Capture the cell that displays the provided text and extract its (X, Y) central coordinate. 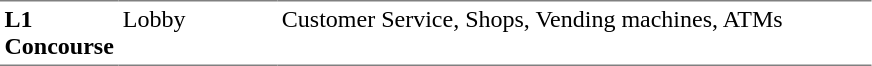
Customer Service, Shops, Vending machines, ATMs (574, 33)
L1Concourse (59, 33)
Lobby (198, 33)
